Extract the (X, Y) coordinate from the center of the cell holding the provided text.  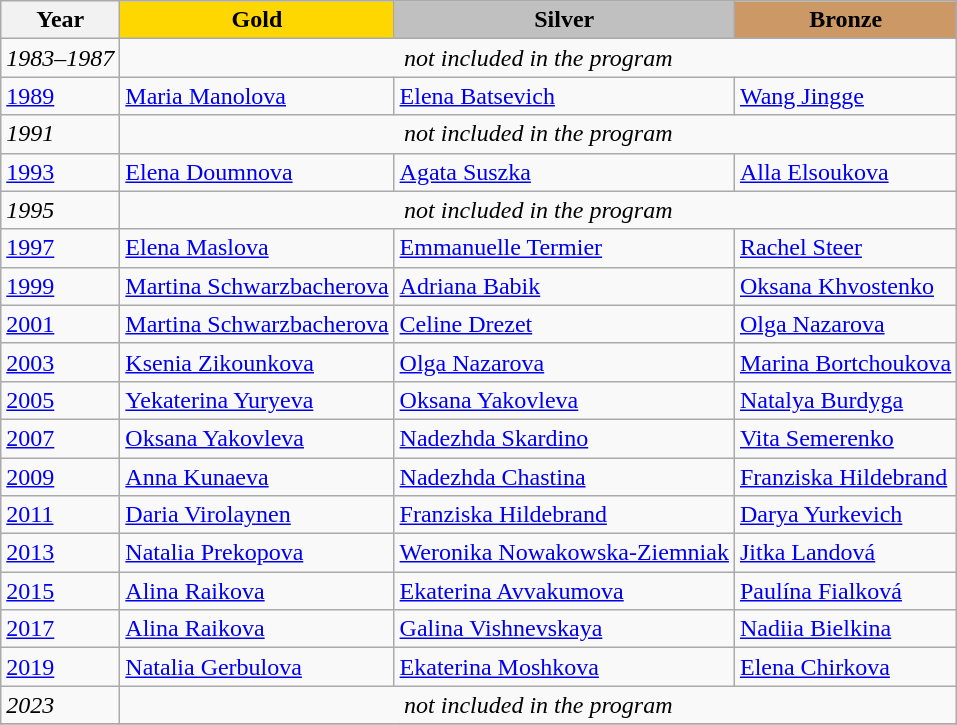
Celine Drezet (564, 324)
1993 (60, 172)
Year (60, 20)
1983–1987 (60, 58)
2011 (60, 515)
Bronze (845, 20)
Ksenia Zikounkova (257, 362)
Silver (564, 20)
Marina Bortchoukova (845, 362)
1995 (60, 210)
1991 (60, 134)
Nadezhda Skardino (564, 438)
Natalia Prekopova (257, 553)
Elena Doumnova (257, 172)
2015 (60, 591)
Ekaterina Moshkova (564, 667)
Yekaterina Yuryeva (257, 400)
1999 (60, 286)
Natalya Burdyga (845, 400)
Rachel Steer (845, 248)
Maria Manolova (257, 96)
2019 (60, 667)
Jitka Landová (845, 553)
Galina Vishnevskaya (564, 629)
Natalia Gerbulova (257, 667)
Adriana Babik (564, 286)
2001 (60, 324)
Alla Elsoukova (845, 172)
2003 (60, 362)
Weronika Nowakowska-Ziemniak (564, 553)
Vita Semerenko (845, 438)
Daria Virolaynen (257, 515)
Elena Maslova (257, 248)
Nadiia Bielkina (845, 629)
Agata Suszka (564, 172)
Ekaterina Avvakumova (564, 591)
1989 (60, 96)
1997 (60, 248)
Emmanuelle Termier (564, 248)
Nadezhda Chastina (564, 477)
Gold (257, 20)
2023 (60, 705)
Anna Kunaeva (257, 477)
2005 (60, 400)
Oksana Khvostenko (845, 286)
2007 (60, 438)
2013 (60, 553)
2017 (60, 629)
Paulína Fialková (845, 591)
Elena Chirkova (845, 667)
Elena Batsevich (564, 96)
2009 (60, 477)
Darya Yurkevich (845, 515)
Wang Jingge (845, 96)
